Detect which cell encompasses the target text, then output its (x, y) center coordinate. 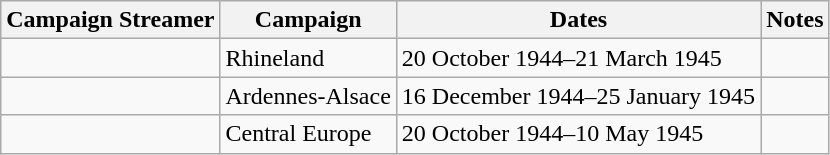
Central Europe (308, 134)
Campaign (308, 20)
20 October 1944–10 May 1945 (578, 134)
20 October 1944–21 March 1945 (578, 58)
16 December 1944–25 January 1945 (578, 96)
Rhineland (308, 58)
Ardennes-Alsace (308, 96)
Dates (578, 20)
Campaign Streamer (110, 20)
Notes (795, 20)
